Return (x, y) of the center of cell containing provided text 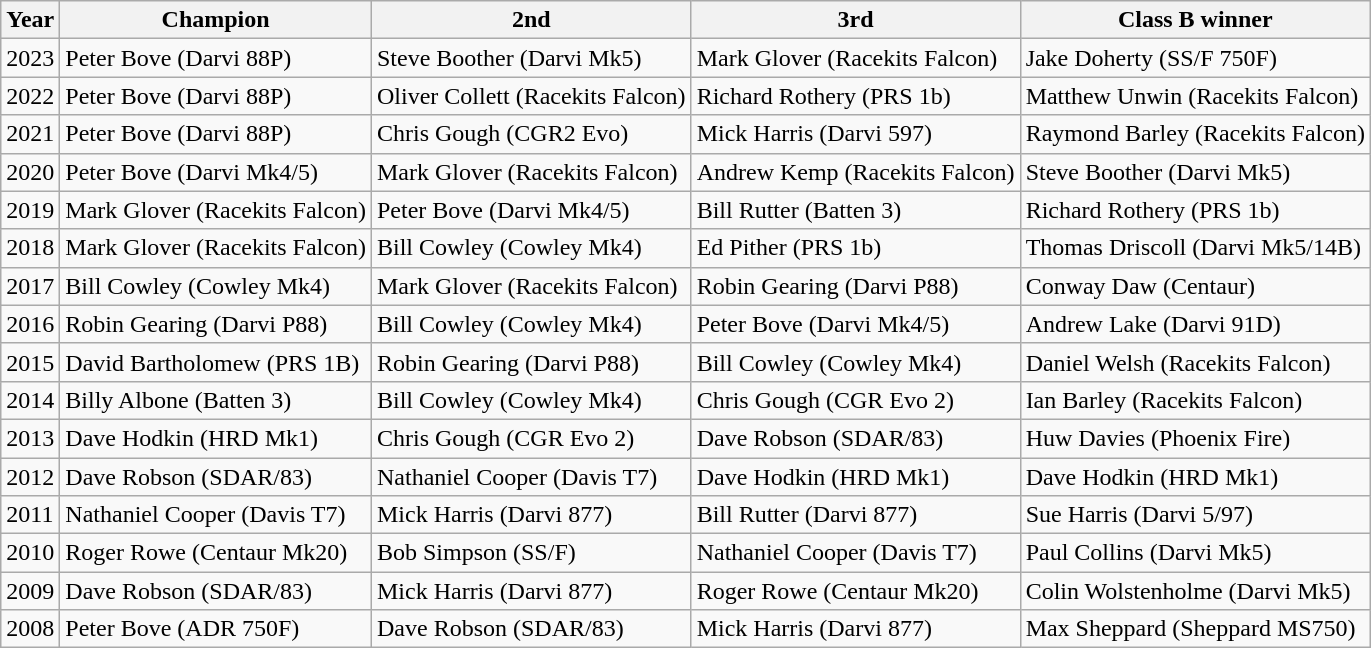
Champion (216, 20)
Daniel Welsh (Racekits Falcon) (1195, 362)
Raymond Barley (Racekits Falcon) (1195, 134)
Bill Rutter (Batten 3) (856, 210)
Year (30, 20)
2020 (30, 172)
2009 (30, 591)
Colin Wolstenholme (Darvi Mk5) (1195, 591)
2022 (30, 96)
2016 (30, 324)
David Bartholomew (PRS 1B) (216, 362)
Matthew Unwin (Racekits Falcon) (1195, 96)
2008 (30, 629)
Chris Gough (CGR2 Evo) (531, 134)
2015 (30, 362)
Thomas Driscoll (Darvi Mk5/14B) (1195, 248)
2021 (30, 134)
2013 (30, 438)
Max Sheppard (Sheppard MS750) (1195, 629)
Class B winner (1195, 20)
2019 (30, 210)
Andrew Lake (Darvi 91D) (1195, 324)
Huw Davies (Phoenix Fire) (1195, 438)
Peter Bove (ADR 750F) (216, 629)
2018 (30, 248)
2017 (30, 286)
2nd (531, 20)
Bob Simpson (SS/F) (531, 553)
Ed Pither (PRS 1b) (856, 248)
Sue Harris (Darvi 5/97) (1195, 515)
Paul Collins (Darvi Mk5) (1195, 553)
Billy Albone (Batten 3) (216, 400)
2012 (30, 477)
Ian Barley (Racekits Falcon) (1195, 400)
Conway Daw (Centaur) (1195, 286)
Bill Rutter (Darvi 877) (856, 515)
Andrew Kemp (Racekits Falcon) (856, 172)
Oliver Collett (Racekits Falcon) (531, 96)
2011 (30, 515)
2023 (30, 58)
Jake Doherty (SS/F 750F) (1195, 58)
Mick Harris (Darvi 597) (856, 134)
2010 (30, 553)
2014 (30, 400)
3rd (856, 20)
